Locate the cell with the specified text and output its [X, Y] center coordinate. 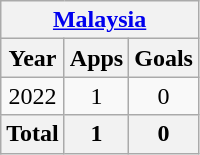
Malaysia [100, 20]
Goals [164, 58]
Year [33, 58]
2022 [33, 96]
Apps [96, 58]
Total [33, 134]
